Return [x, y] of the center of cell containing provided text 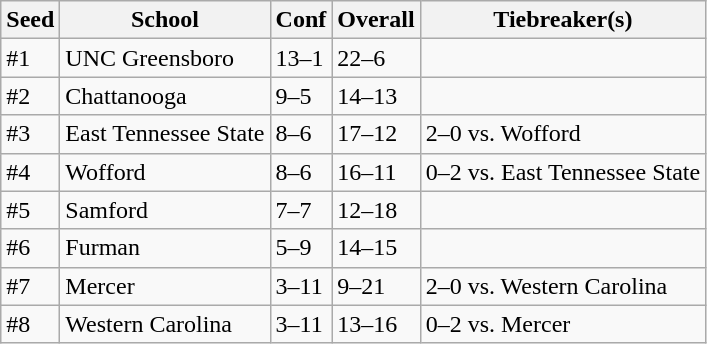
13–1 [301, 58]
0–2 vs. Mercer [563, 324]
9–5 [301, 96]
#7 [30, 286]
Western Carolina [165, 324]
0–2 vs. East Tennessee State [563, 172]
Wofford [165, 172]
#3 [30, 134]
#2 [30, 96]
14–15 [376, 248]
Overall [376, 20]
2–0 vs. Western Carolina [563, 286]
14–13 [376, 96]
Tiebreaker(s) [563, 20]
5–9 [301, 248]
#6 [30, 248]
22–6 [376, 58]
Conf [301, 20]
UNC Greensboro [165, 58]
16–11 [376, 172]
Samford [165, 210]
9–21 [376, 286]
13–16 [376, 324]
Seed [30, 20]
Chattanooga [165, 96]
#4 [30, 172]
17–12 [376, 134]
Mercer [165, 286]
East Tennessee State [165, 134]
Furman [165, 248]
#8 [30, 324]
School [165, 20]
#5 [30, 210]
#1 [30, 58]
2–0 vs. Wofford [563, 134]
7–7 [301, 210]
12–18 [376, 210]
